Identify which cell holds the provided text, then report its [x, y] central coordinate. 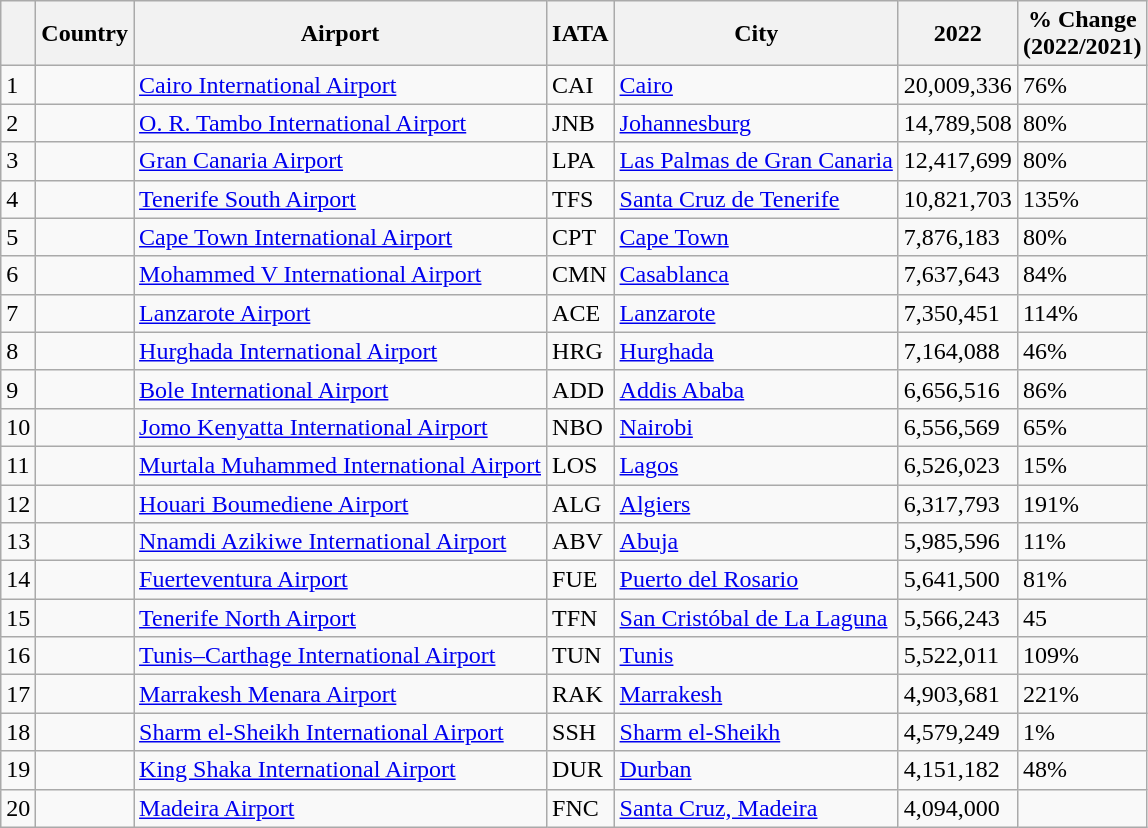
Santa Cruz de Tenerife [756, 199]
CMN [581, 275]
19 [18, 770]
7,876,183 [958, 237]
Lanzarote [756, 313]
Puerto del Rosario [756, 580]
LPA [581, 161]
6,526,023 [958, 465]
7,164,088 [958, 351]
Cairo International Airport [340, 85]
14,789,508 [958, 123]
Tunis [756, 656]
ALG [581, 503]
Las Palmas de Gran Canaria [756, 161]
221% [1082, 694]
7 [18, 313]
10,821,703 [958, 199]
HRG [581, 351]
Nairobi [756, 427]
6,556,569 [958, 427]
Algiers [756, 503]
ACE [581, 313]
191% [1082, 503]
5,522,011 [958, 656]
48% [1082, 770]
Marrakesh [756, 694]
FUE [581, 580]
45 [1082, 618]
15 [18, 618]
Nnamdi Azikiwe International Airport [340, 542]
Houari Boumediene Airport [340, 503]
15% [1082, 465]
Mohammed V International Airport [340, 275]
11 [18, 465]
1 [18, 85]
Durban [756, 770]
3 [18, 161]
TFS [581, 199]
17 [18, 694]
84% [1082, 275]
14 [18, 580]
IATA [581, 34]
Cape Town [756, 237]
20 [18, 808]
Country [85, 34]
Cape Town International Airport [340, 237]
12 [18, 503]
4 [18, 199]
San Cristóbal de La Laguna [756, 618]
10 [18, 427]
86% [1082, 389]
9 [18, 389]
5 [18, 237]
Fuerteventura Airport [340, 580]
20,009,336 [958, 85]
4,579,249 [958, 732]
CPT [581, 237]
Cairo [756, 85]
Tenerife South Airport [340, 199]
Santa Cruz, Madeira [756, 808]
4,094,000 [958, 808]
2022 [958, 34]
1% [1082, 732]
7,637,643 [958, 275]
Murtala Muhammed International Airport [340, 465]
135% [1082, 199]
7,350,451 [958, 313]
114% [1082, 313]
6,317,793 [958, 503]
6,656,516 [958, 389]
18 [18, 732]
Jomo Kenyatta International Airport [340, 427]
12,417,699 [958, 161]
76% [1082, 85]
CAI [581, 85]
109% [1082, 656]
City [756, 34]
Addis Ababa [756, 389]
81% [1082, 580]
11% [1082, 542]
Madeira Airport [340, 808]
NBO [581, 427]
Hurghada International Airport [340, 351]
% Change (2022/2021) [1082, 34]
RAK [581, 694]
TFN [581, 618]
Lagos [756, 465]
TUN [581, 656]
2 [18, 123]
JNB [581, 123]
DUR [581, 770]
4,151,182 [958, 770]
Sharm el-Sheikh [756, 732]
LOS [581, 465]
Tunis–Carthage International Airport [340, 656]
ABV [581, 542]
6 [18, 275]
65% [1082, 427]
46% [1082, 351]
8 [18, 351]
Johannesburg [756, 123]
5,985,596 [958, 542]
Airport [340, 34]
Lanzarote Airport [340, 313]
16 [18, 656]
Gran Canaria Airport [340, 161]
Sharm el-Sheikh International Airport [340, 732]
O. R. Tambo International Airport [340, 123]
13 [18, 542]
ADD [581, 389]
Tenerife North Airport [340, 618]
4,903,681 [958, 694]
Bole International Airport [340, 389]
Hurghada [756, 351]
Casablanca [756, 275]
FNC [581, 808]
Abuja [756, 542]
King Shaka International Airport [340, 770]
Marrakesh Menara Airport [340, 694]
5,641,500 [958, 580]
SSH [581, 732]
5,566,243 [958, 618]
